Search for the cell housing the specified text and yield its (x, y) center coordinate. 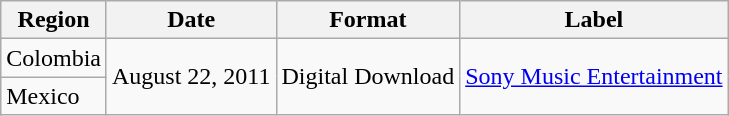
Label (594, 20)
Digital Download (368, 77)
August 22, 2011 (191, 77)
Colombia (54, 58)
Region (54, 20)
Date (191, 20)
Format (368, 20)
Mexico (54, 96)
Sony Music Entertainment (594, 77)
